Return [x, y] of the center of cell containing provided text 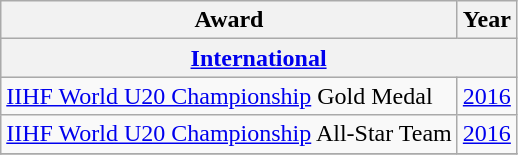
IIHF World U20 Championship Gold Medal [230, 96]
IIHF World U20 Championship All-Star Team [230, 134]
International [259, 58]
Year [486, 20]
Award [230, 20]
